From the cell containing the given text, extract its center point as [X, Y] coordinate. 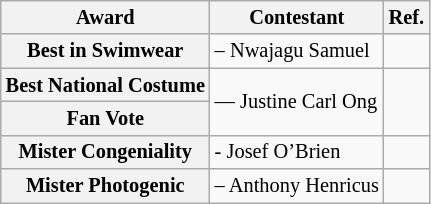
Best in Swimwear [106, 51]
Mister Congeniality [106, 152]
– Anthony Henricus [297, 186]
Fan Vote [106, 118]
Mister Photogenic [106, 186]
Contestant [297, 17]
Ref. [406, 17]
Award [106, 17]
- Josef O’Brien [297, 152]
— Justine Carl Ong [297, 102]
– Nwajagu Samuel [297, 51]
Best National Costume [106, 85]
